For the text-containing cell, return its midpoint in [X, Y] coordinate format. 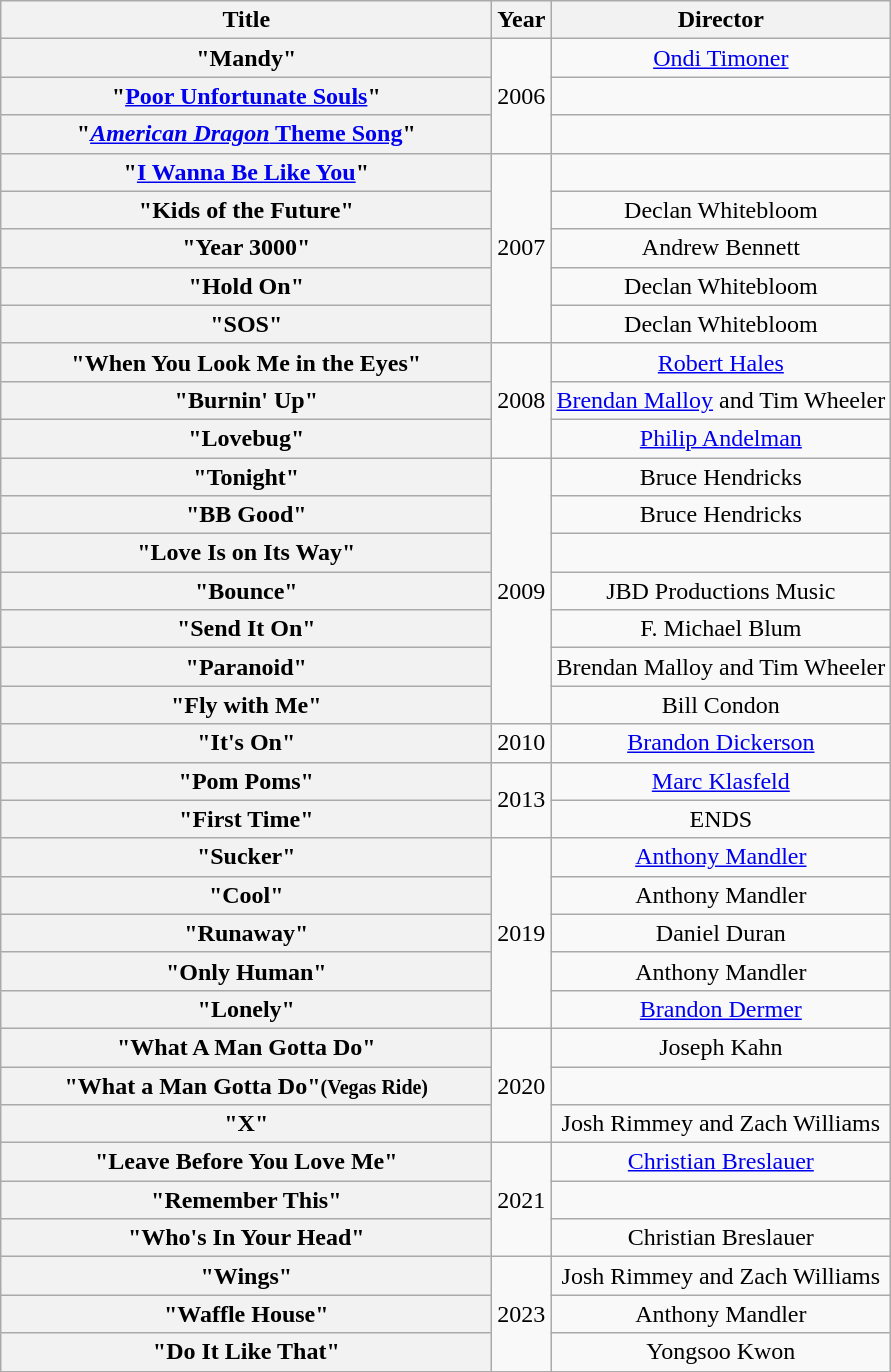
Robert Hales [721, 362]
"American Dragon Theme Song" [246, 134]
2007 [522, 248]
Director [721, 20]
"SOS" [246, 324]
Joseph Kahn [721, 1047]
"Waffle House" [246, 1314]
"Lonely" [246, 1009]
2019 [522, 933]
"Do It Like That" [246, 1352]
Title [246, 20]
Marc Klasfeld [721, 781]
Yongsoo Kwon [721, 1352]
"Runaway" [246, 933]
2008 [522, 400]
"What A Man Gotta Do" [246, 1047]
"Lovebug" [246, 438]
"What a Man Gotta Do"(Vegas Ride) [246, 1085]
Philip Andelman [721, 438]
"Kids of the Future" [246, 210]
2006 [522, 96]
"Hold On" [246, 286]
F. Michael Blum [721, 629]
"First Time" [246, 819]
"Mandy" [246, 58]
2023 [522, 1314]
"Fly with Me" [246, 705]
JBD Productions Music [721, 591]
2020 [522, 1085]
Year [522, 20]
Brandon Dickerson [721, 743]
2010 [522, 743]
2009 [522, 591]
"Who's In Your Head" [246, 1238]
"BB Good" [246, 515]
"Remember This" [246, 1200]
"X" [246, 1124]
"It's On" [246, 743]
Brandon Dermer [721, 1009]
"When You Look Me in the Eyes" [246, 362]
"Leave Before You Love Me" [246, 1162]
ENDS [721, 819]
Bill Condon [721, 705]
"Send It On" [246, 629]
"I Wanna Be Like You" [246, 172]
2013 [522, 800]
Daniel Duran [721, 933]
"Poor Unfortunate Souls" [246, 96]
"Sucker" [246, 857]
Ondi Timoner [721, 58]
2021 [522, 1200]
"Only Human" [246, 971]
"Paranoid" [246, 667]
"Cool" [246, 895]
"Year 3000" [246, 248]
"Pom Poms" [246, 781]
Andrew Bennett [721, 248]
"Tonight" [246, 477]
"Wings" [246, 1276]
"Burnin' Up" [246, 400]
"Love Is on Its Way" [246, 553]
"Bounce" [246, 591]
